Detect which cell encompasses the target text, then output its [x, y] center coordinate. 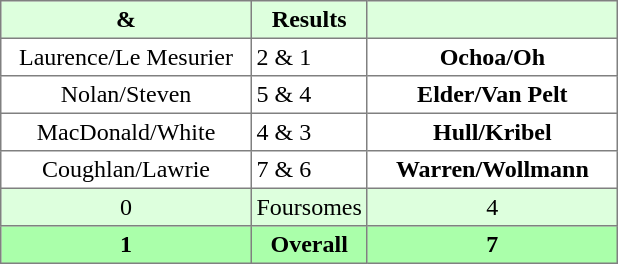
5 & 4 [309, 95]
Overall [309, 245]
Nolan/Steven [126, 95]
Results [309, 20]
4 & 3 [309, 132]
Warren/Wollmann [492, 170]
1 [126, 245]
& [126, 20]
MacDonald/White [126, 132]
7 & 6 [309, 170]
4 [492, 207]
0 [126, 207]
2 & 1 [309, 57]
Laurence/Le Mesurier [126, 57]
7 [492, 245]
Coughlan/Lawrie [126, 170]
Elder/Van Pelt [492, 95]
Ochoa/Oh [492, 57]
Hull/Kribel [492, 132]
Foursomes [309, 207]
